Pinpoint the cell where the given text exists, returning its [x, y] midpoint coordinate. 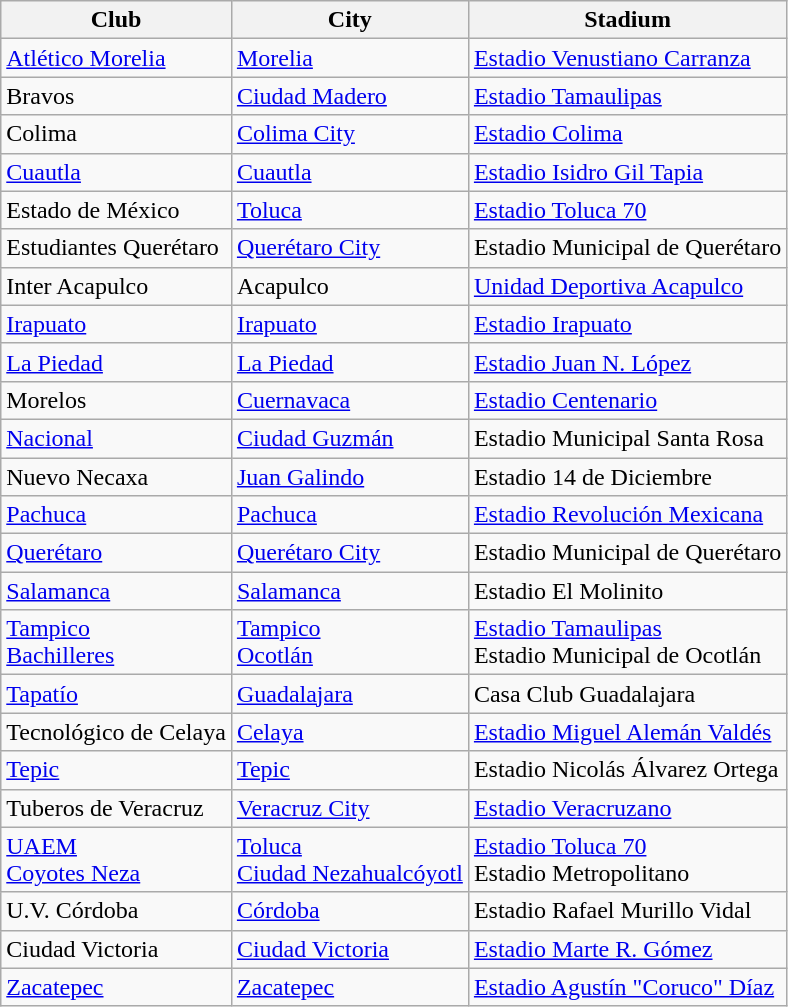
Estadio Centenario [627, 400]
Estadio Miguel Alemán Valdés [627, 732]
Casa Club Guadalajara [627, 694]
Unidad Deportiva Acapulco [627, 286]
Juan Galindo [350, 477]
Córdoba [350, 911]
Estadio TamaulipasEstadio Municipal de Ocotlán [627, 642]
Estadio 14 de Diciembre [627, 477]
Club [116, 20]
Estadio Toluca 70 [627, 210]
U.V. Córdoba [116, 911]
Estadio Venustiano Carranza [627, 58]
Estado de México [116, 210]
Cuernavaca [350, 400]
Inter Acapulco [116, 286]
Estadio Colima [627, 134]
Querétaro [116, 553]
Ciudad Guzmán [350, 438]
Toluca [350, 210]
Estadio Veracruzano [627, 808]
Guadalajara [350, 694]
Veracruz City [350, 808]
Celaya [350, 732]
Morelos [116, 400]
Nacional [116, 438]
Colima City [350, 134]
Estadio Irapuato [627, 324]
Tecnológico de Celaya [116, 732]
Acapulco [350, 286]
Estudiantes Querétaro [116, 248]
Estadio Revolución Mexicana [627, 515]
Atlético Morelia [116, 58]
Tapatío [116, 694]
Estadio Agustín "Coruco" Díaz [627, 987]
Nuevo Necaxa [116, 477]
Estadio Municipal Santa Rosa [627, 438]
Estadio Juan N. López [627, 362]
UAEMCoyotes Neza [116, 860]
Estadio Tamaulipas [627, 96]
Bravos [116, 96]
TampicoOcotlán [350, 642]
Ciudad Madero [350, 96]
Colima [116, 134]
Morelia [350, 58]
Estadio El Molinito [627, 591]
TolucaCiudad Nezahualcóyotl [350, 860]
City [350, 20]
Estadio Toluca 70Estadio Metropolitano [627, 860]
TampicoBachilleres [116, 642]
Estadio Rafael Murillo Vidal [627, 911]
Estadio Nicolás Álvarez Ortega [627, 770]
Estadio Isidro Gil Tapia [627, 172]
Stadium [627, 20]
Estadio Marte R. Gómez [627, 949]
Tuberos de Veracruz [116, 808]
